Detect which cell encompasses the target text, then output its (X, Y) center coordinate. 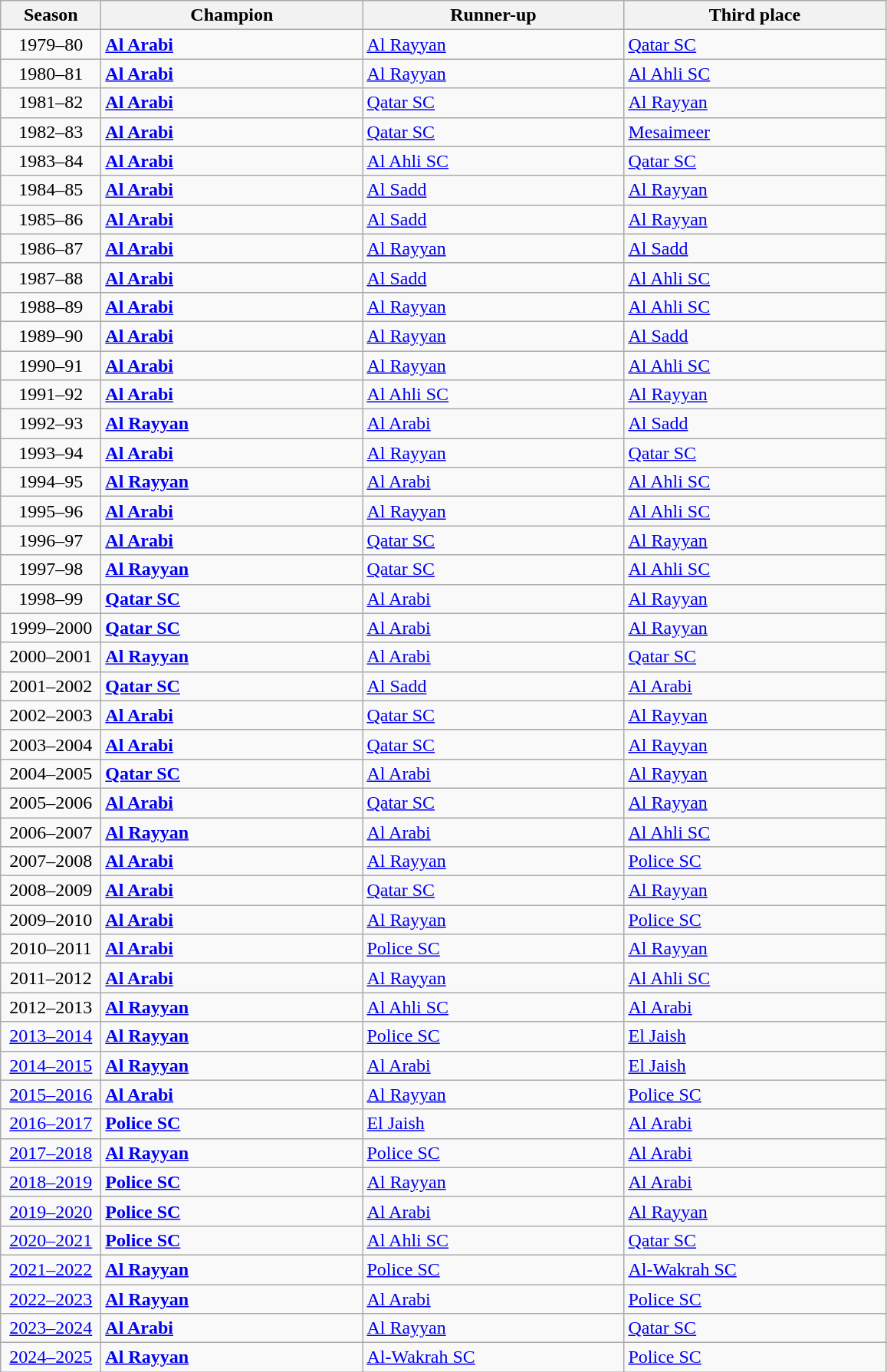
2012–2013 (51, 1007)
2018–2019 (51, 1182)
1989–90 (51, 336)
2013–2014 (51, 1036)
2017–2018 (51, 1153)
1997–98 (51, 569)
2003–2004 (51, 744)
1990–91 (51, 366)
1983–84 (51, 161)
1993–94 (51, 453)
1998–99 (51, 599)
2001–2002 (51, 686)
1991–92 (51, 395)
1992–93 (51, 424)
Third place (754, 15)
2019–2020 (51, 1211)
1988–89 (51, 307)
2002–2003 (51, 715)
1986–87 (51, 248)
2023–2024 (51, 1328)
2008–2009 (51, 891)
2016–2017 (51, 1124)
1995–96 (51, 511)
2006–2007 (51, 832)
1999–2000 (51, 628)
2011–2012 (51, 978)
1985–86 (51, 219)
Mesaimeer (754, 132)
2005–2006 (51, 803)
1980–81 (51, 74)
1987–88 (51, 277)
Season (51, 15)
2021–2022 (51, 1269)
2014–2015 (51, 1065)
1994–95 (51, 482)
1996–97 (51, 540)
1979–80 (51, 44)
Champion (232, 15)
2022–2023 (51, 1299)
2020–2021 (51, 1240)
2009–2010 (51, 920)
2000–2001 (51, 657)
2010–2011 (51, 949)
2004–2005 (51, 773)
2015–2016 (51, 1095)
1982–83 (51, 132)
1981–82 (51, 103)
1984–85 (51, 190)
2007–2008 (51, 862)
2024–2025 (51, 1357)
Runner-up (494, 15)
